Determine the (X, Y) coordinate at the center of the cell enclosing the given text.  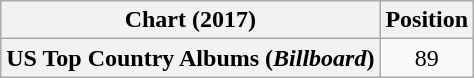
89 (427, 58)
Chart (2017) (190, 20)
US Top Country Albums (Billboard) (190, 58)
Position (427, 20)
